Capture the cell that displays the provided text and extract its [X, Y] central coordinate. 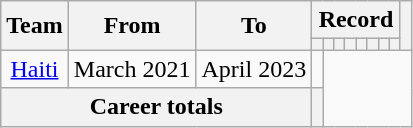
From [132, 26]
Record [356, 20]
Team [35, 26]
To [254, 26]
March 2021 [132, 69]
April 2023 [254, 69]
Career totals [156, 107]
Haiti [35, 69]
